Return [X, Y] of the center of cell containing provided text 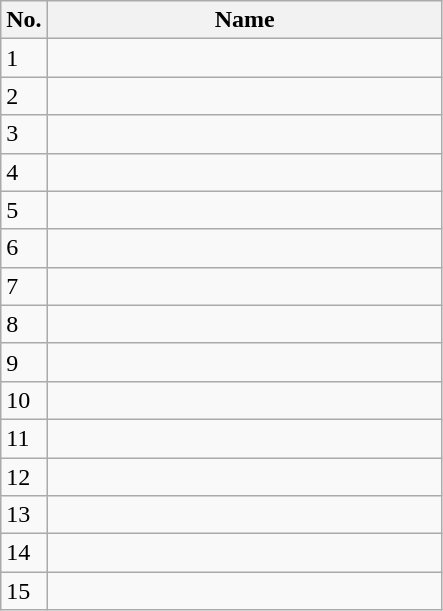
9 [24, 362]
7 [24, 286]
1 [24, 58]
12 [24, 477]
2 [24, 96]
Name [244, 20]
10 [24, 400]
11 [24, 438]
8 [24, 324]
15 [24, 591]
4 [24, 172]
5 [24, 210]
3 [24, 134]
6 [24, 248]
No. [24, 20]
14 [24, 553]
13 [24, 515]
